Locate the cell with the specified text and output its (x, y) center coordinate. 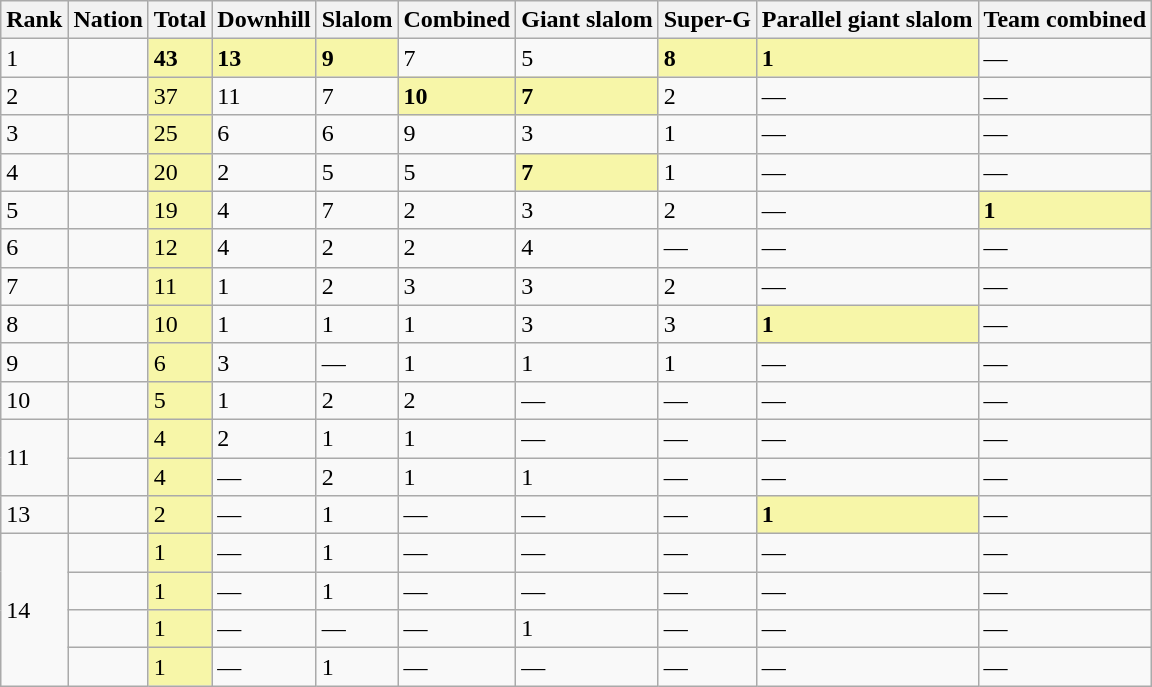
Rank (34, 20)
37 (180, 96)
Giant slalom (587, 20)
14 (34, 610)
19 (180, 210)
Combined (457, 20)
43 (180, 58)
25 (180, 134)
12 (180, 248)
Slalom (357, 20)
Team combined (1065, 20)
Downhill (264, 20)
Super-G (707, 20)
20 (180, 172)
Nation (108, 20)
Total (180, 20)
Parallel giant slalom (867, 20)
